Capture the cell that displays the provided text and extract its [x, y] central coordinate. 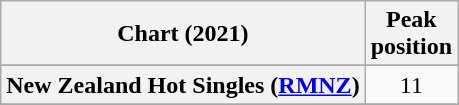
11 [411, 85]
Peakposition [411, 34]
New Zealand Hot Singles (RMNZ) [183, 85]
Chart (2021) [183, 34]
